Extract the (X, Y) coordinate from the center of the cell holding the provided text.  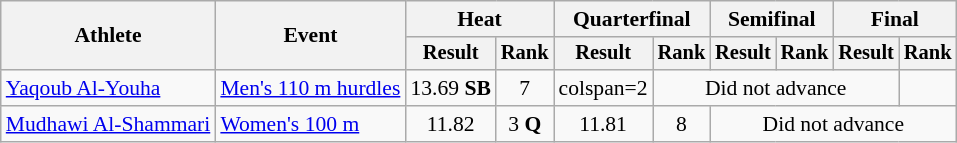
11.82 (450, 124)
8 (682, 124)
7 (525, 88)
3 Q (525, 124)
Women's 100 m (310, 124)
Heat (479, 19)
Event (310, 36)
Semifinal (772, 19)
13.69 SB (450, 88)
Athlete (108, 36)
11.81 (604, 124)
Quarterfinal (632, 19)
Final (894, 19)
Mudhawi Al-Shammari (108, 124)
Men's 110 m hurdles (310, 88)
colspan=2 (604, 88)
Yaqoub Al-Youha (108, 88)
